Locate the cell with the specified text and output its (X, Y) center coordinate. 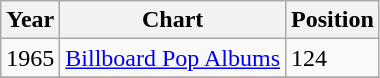
1965 (30, 58)
Year (30, 20)
Position (333, 20)
Chart (173, 20)
Billboard Pop Albums (173, 58)
124 (333, 58)
